Search for the cell housing the specified text and yield its [x, y] center coordinate. 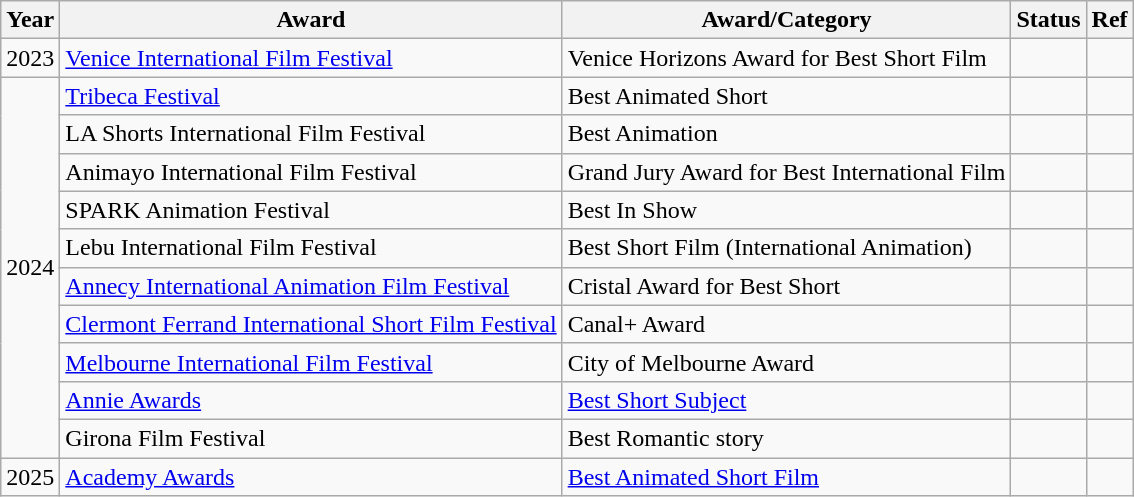
Academy Awards [311, 477]
Best Animated Short [786, 96]
Best Animated Short Film [786, 477]
Melbourne International Film Festival [311, 362]
Year [30, 20]
Cristal Award for Best Short [786, 286]
2025 [30, 477]
Girona Film Festival [311, 438]
SPARK Animation Festival [311, 210]
Annecy International Animation Film Festival [311, 286]
Award [311, 20]
Status [1048, 20]
Canal+ Award [786, 324]
2024 [30, 268]
Best Short Subject [786, 400]
City of Melbourne Award [786, 362]
Clermont Ferrand International Short Film Festival [311, 324]
Tribeca Festival [311, 96]
Lebu International Film Festival [311, 248]
Venice International Film Festival [311, 58]
Animayo International Film Festival [311, 172]
LA Shorts International Film Festival [311, 134]
Venice Horizons Award for Best Short Film [786, 58]
Ref [1110, 20]
Best Romantic story [786, 438]
2023 [30, 58]
Annie Awards [311, 400]
Best Short Film (International Animation) [786, 248]
Award/Category [786, 20]
Grand Jury Award for Best International Film [786, 172]
Best In Show [786, 210]
Best Animation [786, 134]
